Pinpoint the cell where the given text exists, returning its [x, y] midpoint coordinate. 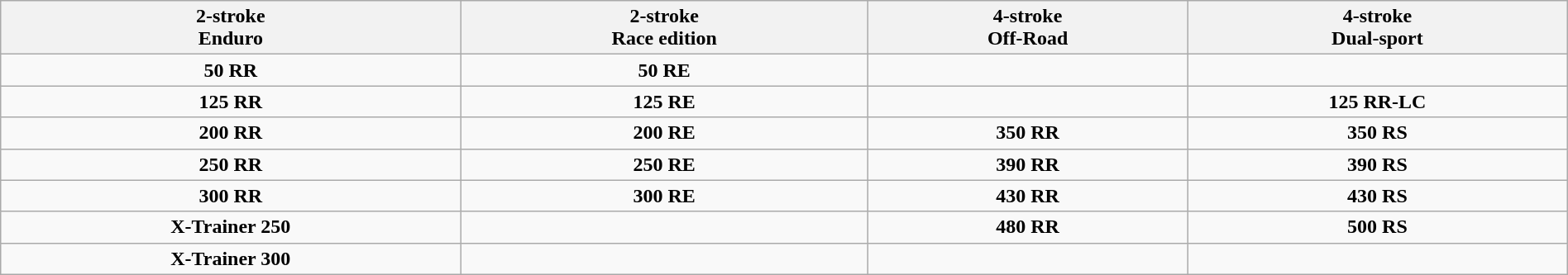
X-Trainer 300 [231, 258]
4-strokeDual-sport [1378, 28]
4-strokeOff-Road [1028, 28]
500 RS [1378, 227]
50 RR [231, 70]
480 RR [1028, 227]
125 RR [231, 102]
125 RR-LC [1378, 102]
250 RR [231, 164]
125 RE [665, 102]
2-strokeEnduro [231, 28]
390 RR [1028, 164]
250 RE [665, 164]
430 RS [1378, 196]
430 RR [1028, 196]
50 RE [665, 70]
200 RR [231, 133]
350 RR [1028, 133]
300 RE [665, 196]
X-Trainer 250 [231, 227]
300 RR [231, 196]
350 RS [1378, 133]
2-strokeRace edition [665, 28]
390 RS [1378, 164]
200 RE [665, 133]
